Find where the given text appears and provide that cell's center as [X, Y] coordinate. 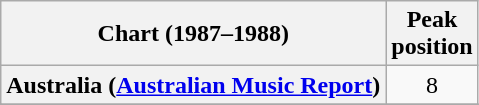
Chart (1987–1988) [194, 34]
8 [432, 85]
Peakposition [432, 34]
Australia (Australian Music Report) [194, 85]
